From the cell containing the given text, extract its center point as [x, y] coordinate. 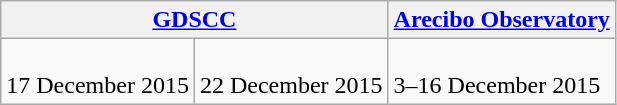
GDSCC [194, 20]
3–16 December 2015 [502, 72]
22 December 2015 [291, 72]
17 December 2015 [98, 72]
Arecibo Observatory [502, 20]
